Detect which cell encompasses the target text, then output its (x, y) center coordinate. 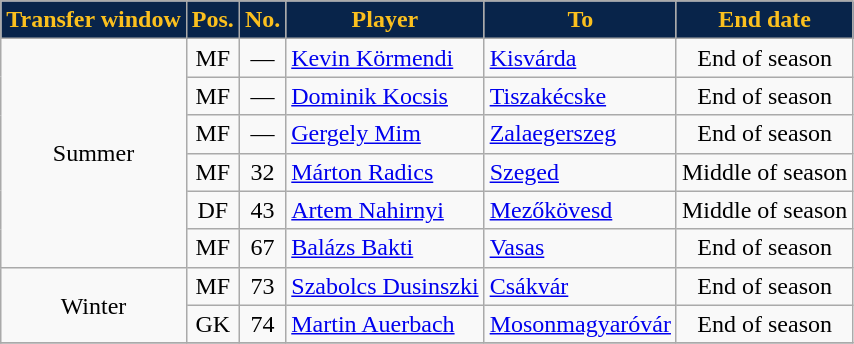
74 (262, 324)
Player (385, 20)
67 (262, 248)
To (580, 20)
73 (262, 286)
Martin Auerbach (385, 324)
Winter (94, 305)
End date (764, 20)
Vasas (580, 248)
Artem Nahirnyi (385, 210)
Balázs Bakti (385, 248)
Mosonmagyaróvár (580, 324)
Gergely Mim (385, 134)
Tiszakécske (580, 96)
Kisvárda (580, 58)
Mezőkövesd (580, 210)
Zalaegerszeg (580, 134)
Summer (94, 153)
Szabolcs Dusinszki (385, 286)
GK (212, 324)
Szeged (580, 172)
32 (262, 172)
Pos. (212, 20)
DF (212, 210)
Dominik Kocsis (385, 96)
Márton Radics (385, 172)
Csákvár (580, 286)
Kevin Körmendi (385, 58)
Transfer window (94, 20)
No. (262, 20)
43 (262, 210)
